Find where the given text appears and provide that cell's center as [X, Y] coordinate. 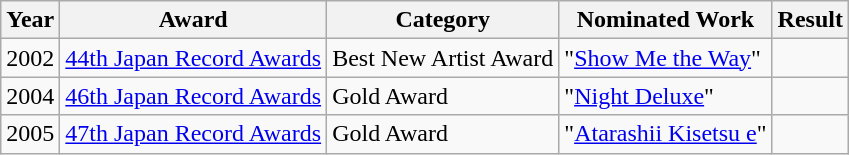
Nominated Work [666, 20]
46th Japan Record Awards [194, 96]
"Show Me the Way" [666, 58]
Best New Artist Award [443, 58]
2002 [30, 58]
2004 [30, 96]
2005 [30, 134]
Result [810, 20]
47th Japan Record Awards [194, 134]
"Atarashii Kisetsu e" [666, 134]
Category [443, 20]
"Night Deluxe" [666, 96]
44th Japan Record Awards [194, 58]
Year [30, 20]
Award [194, 20]
